Output the [X, Y] coordinate of the center of the cell containing the given text.  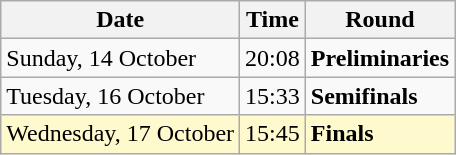
Semifinals [380, 96]
Tuesday, 16 October [120, 96]
15:33 [273, 96]
Wednesday, 17 October [120, 134]
Finals [380, 134]
Time [273, 20]
Date [120, 20]
Sunday, 14 October [120, 58]
Round [380, 20]
Preliminaries [380, 58]
20:08 [273, 58]
15:45 [273, 134]
